Detect which cell encompasses the target text, then output its [X, Y] center coordinate. 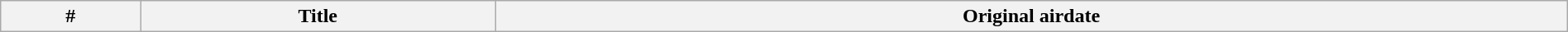
Title [318, 16]
# [71, 16]
Original airdate [1031, 16]
